From the cell containing the given text, extract its center point as (x, y) coordinate. 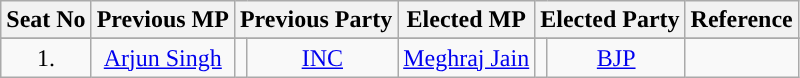
Previous Party (316, 20)
Elected MP (466, 20)
INC (322, 58)
Meghraj Jain (466, 58)
1. (46, 58)
Previous MP (162, 20)
Reference (742, 20)
Elected Party (610, 20)
Arjun Singh (162, 58)
BJP (616, 58)
Seat No (46, 20)
